Determine the (X, Y) coordinate at the center of the cell enclosing the given text.  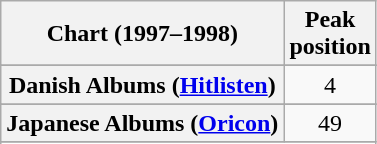
Danish Albums (Hitlisten) (142, 85)
Peakposition (330, 34)
Chart (1997–1998) (142, 34)
4 (330, 85)
Japanese Albums (Oricon) (142, 123)
49 (330, 123)
